Identify which cell holds the provided text, then report its (X, Y) central coordinate. 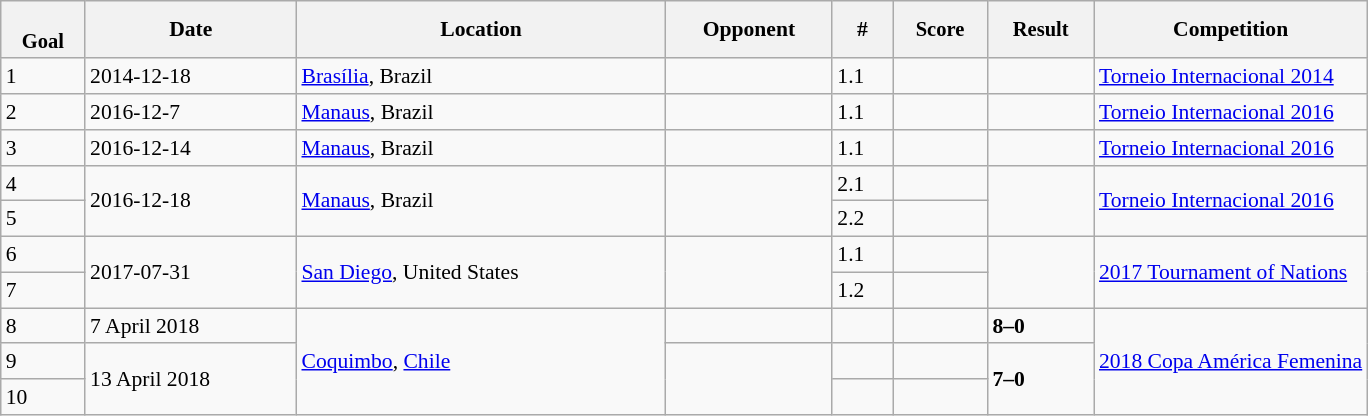
San Diego, United States (480, 272)
Brasília, Brazil (480, 77)
Goal (43, 30)
5 (43, 219)
2.1 (862, 184)
Torneio Internacional 2014 (1230, 77)
1.2 (862, 291)
7–0 (1040, 380)
2018 Copa América Femenina (1230, 362)
Coquimbo, Chile (480, 362)
10 (43, 397)
2016-12-14 (190, 148)
2017-07-31 (190, 272)
6 (43, 255)
3 (43, 148)
8–0 (1040, 326)
2 (43, 112)
4 (43, 184)
2016-12-7 (190, 112)
2014-12-18 (190, 77)
Location (480, 30)
Competition (1230, 30)
13 April 2018 (190, 380)
2.2 (862, 219)
1 (43, 77)
Result (1040, 30)
7 April 2018 (190, 326)
# (862, 30)
Opponent (750, 30)
Score (940, 30)
2016-12-18 (190, 202)
9 (43, 362)
8 (43, 326)
2017 Tournament of Nations (1230, 272)
7 (43, 291)
Date (190, 30)
